For the text-containing cell, return its midpoint in (X, Y) coordinate format. 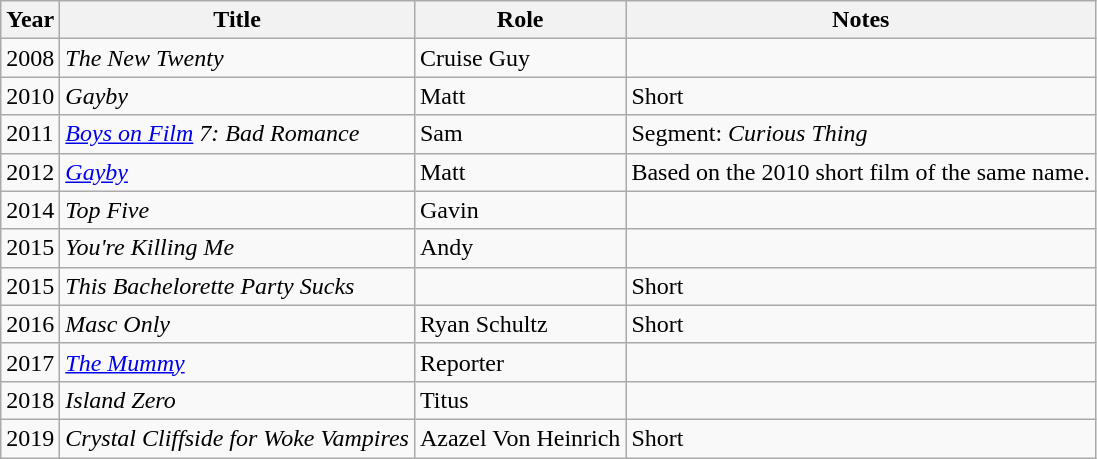
Island Zero (238, 400)
Crystal Cliffside for Woke Vampires (238, 438)
2014 (30, 210)
Role (520, 20)
Sam (520, 134)
You're Killing Me (238, 248)
Andy (520, 248)
Year (30, 20)
Segment: Curious Thing (861, 134)
This Bachelorette Party Sucks (238, 286)
2012 (30, 172)
Azazel Von Heinrich (520, 438)
Titus (520, 400)
Boys on Film 7: Bad Romance (238, 134)
2017 (30, 362)
Cruise Guy (520, 58)
2011 (30, 134)
2010 (30, 96)
Reporter (520, 362)
The New Twenty (238, 58)
Gavin (520, 210)
Notes (861, 20)
Ryan Schultz (520, 324)
2018 (30, 400)
2019 (30, 438)
2016 (30, 324)
Top Five (238, 210)
Masc Only (238, 324)
The Mummy (238, 362)
2008 (30, 58)
Title (238, 20)
Based on the 2010 short film of the same name. (861, 172)
